Determine the (X, Y) coordinate at the center of the cell enclosing the given text.  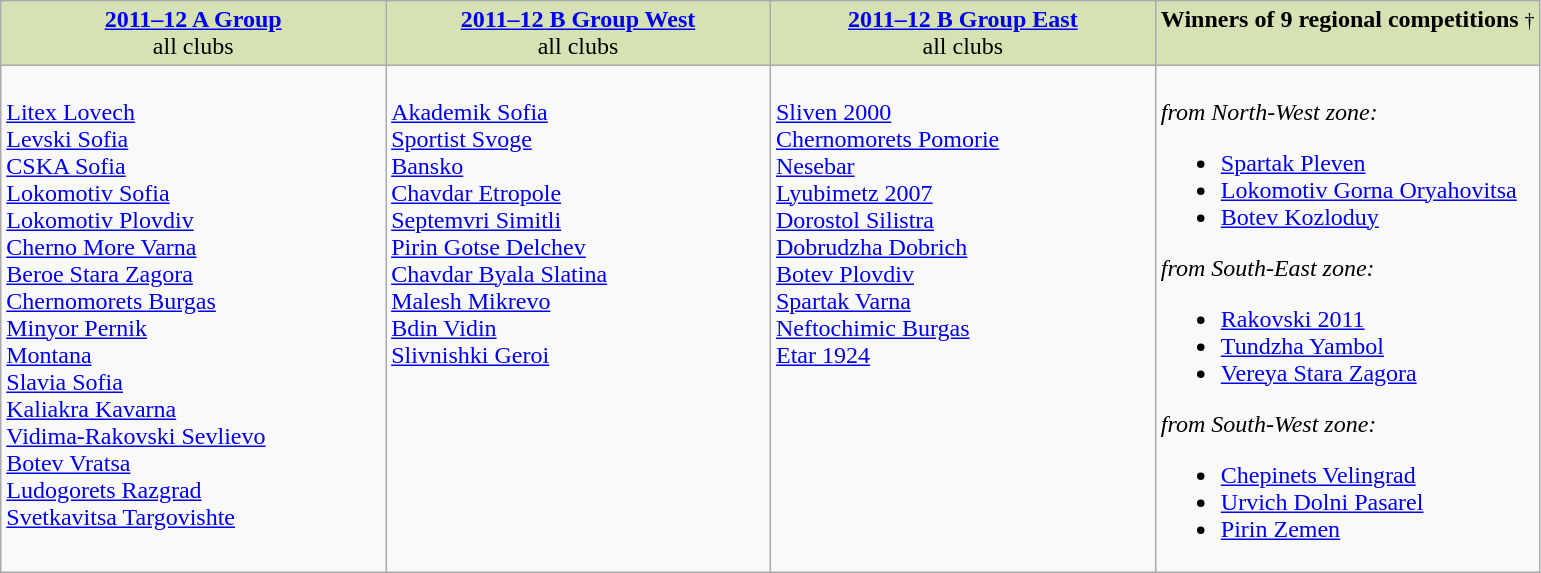
2011–12 B Group Eastall clubs (962, 34)
Sliven 2000 Chernomorets Pomorie Nesebar Lyubimetz 2007 Dorostol Silistra Dobrudzha Dobrich Botev Plovdiv Spartak Varna Neftochimic Burgas Etar 1924 (962, 319)
Winners of 9 regional competitions † (1348, 34)
2011–12 A Groupall clubs (194, 34)
2011–12 B Group Westall clubs (578, 34)
